Detect which cell encompasses the target text, then output its [X, Y] center coordinate. 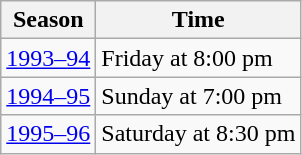
1994–95 [48, 96]
Friday at 8:00 pm [198, 58]
1993–94 [48, 58]
Season [48, 20]
Time [198, 20]
1995–96 [48, 134]
Saturday at 8:30 pm [198, 134]
Sunday at 7:00 pm [198, 96]
